Search for the cell housing the specified text and yield its [X, Y] center coordinate. 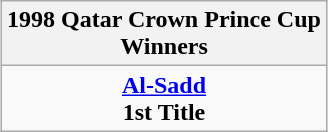
1998 Qatar Crown Prince Cup Winners [164, 34]
Al-Sadd1st Title [164, 98]
